For the text-containing cell, return its midpoint in [x, y] coordinate format. 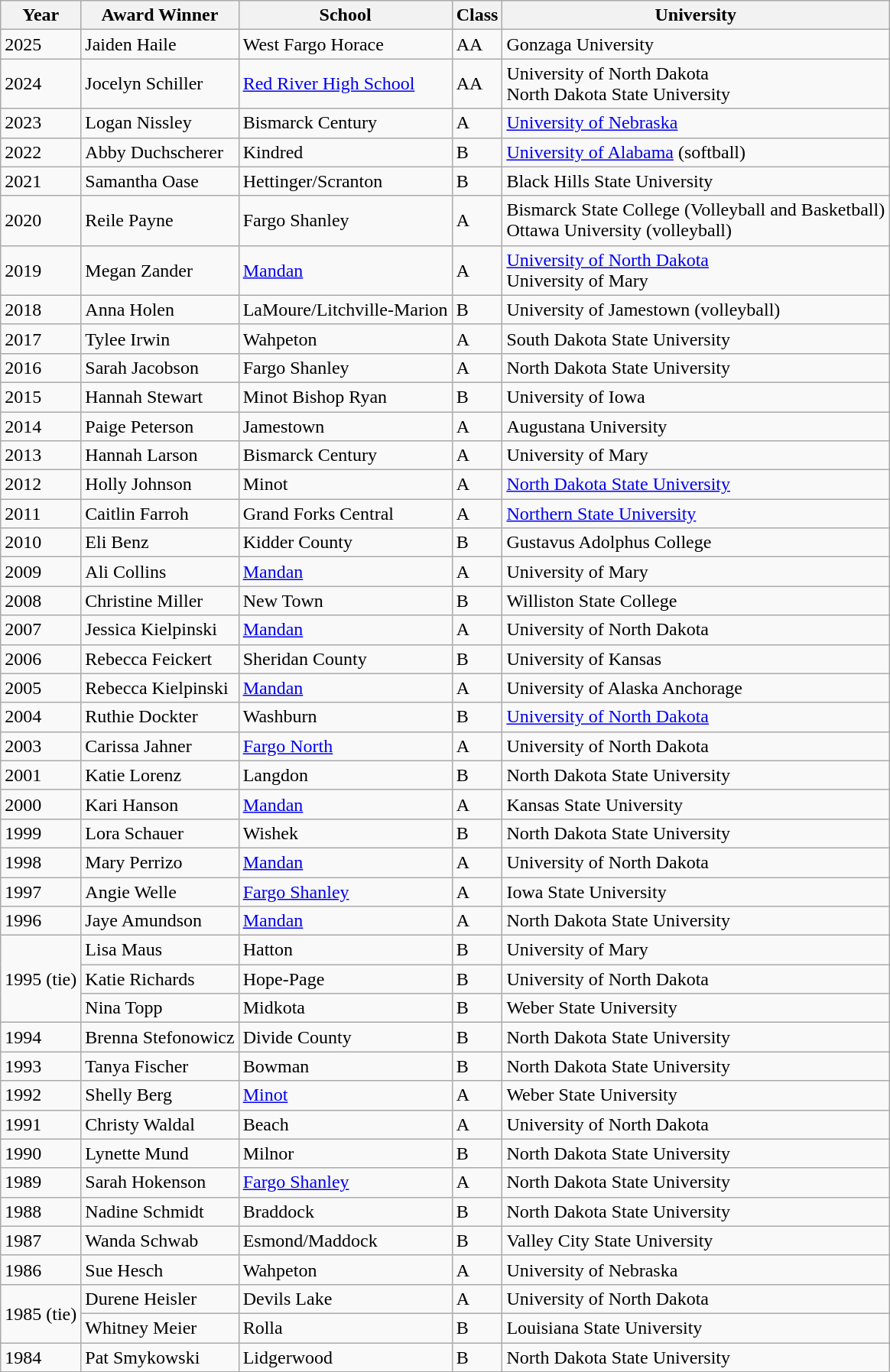
1988 [41, 1211]
Reile Payne [160, 220]
Hannah Stewart [160, 397]
Hope-Page [346, 979]
LaMoure/Litchville-Marion [346, 310]
University [696, 15]
1997 [41, 892]
Brenna Stefonowicz [160, 1037]
1999 [41, 833]
University of Kansas [696, 659]
New Town [346, 601]
2013 [41, 456]
1998 [41, 862]
Tylee Irwin [160, 339]
Kindred [346, 152]
Lisa Maus [160, 950]
Jocelyn Schiller [160, 84]
Sheridan County [346, 659]
Midkota [346, 1008]
Christine Miller [160, 601]
Fargo North [346, 746]
Hatton [346, 950]
2017 [41, 339]
Lidgerwood [346, 1357]
Holly Johnson [160, 485]
Wishek [346, 833]
Durene Heisler [160, 1299]
Wanda Schwab [160, 1241]
University of Iowa [696, 397]
Megan Zander [160, 271]
Jaye Amundson [160, 921]
Black Hills State University [696, 181]
Jamestown [346, 426]
Lynette Mund [160, 1153]
Eli Benz [160, 543]
Rebecca Kielpinski [160, 688]
Pat Smykowski [160, 1357]
2007 [41, 630]
Kari Hanson [160, 804]
Jaiden Haile [160, 44]
Langdon [346, 775]
South Dakota State University [696, 339]
Gustavus Adolphus College [696, 543]
Katie Richards [160, 979]
University of North Dakota University of Mary [696, 271]
Logan Nissley [160, 123]
Devils Lake [346, 1299]
Grand Forks Central [346, 514]
Braddock [346, 1211]
Carissa Jahner [160, 746]
West Fargo Horace [346, 44]
Minot Bishop Ryan [346, 397]
2005 [41, 688]
Sarah Jacobson [160, 368]
2014 [41, 426]
Class [477, 15]
Rebecca Feickert [160, 659]
Angie Welle [160, 892]
2003 [41, 746]
Bowman [346, 1066]
1990 [41, 1153]
Award Winner [160, 15]
1992 [41, 1095]
2025 [41, 44]
2004 [41, 717]
2008 [41, 601]
Mary Perrizo [160, 862]
1987 [41, 1241]
Year [41, 15]
Jessica Kielpinski [160, 630]
1984 [41, 1357]
Nina Topp [160, 1008]
2015 [41, 397]
Hettinger/Scranton [346, 181]
Augustana University [696, 426]
University of Alaska Anchorage [696, 688]
Beach [346, 1124]
2006 [41, 659]
2009 [41, 572]
Christy Waldal [160, 1124]
Bismarck State College (Volleyball and Basketball)Ottawa University (volleyball) [696, 220]
Gonzaga University [696, 44]
2020 [41, 220]
Abby Duchscherer [160, 152]
2021 [41, 181]
Esmond/Maddock [346, 1241]
Louisiana State University [696, 1328]
1995 (tie) [41, 979]
2022 [41, 152]
University of Jamestown (volleyball) [696, 310]
Red River High School [346, 84]
Iowa State University [696, 892]
2018 [41, 310]
Tanya Fischer [160, 1066]
Anna Holen [160, 310]
Shelly Berg [160, 1095]
University of Alabama (softball) [696, 152]
2010 [41, 543]
Whitney Meier [160, 1328]
University of North Dakota North Dakota State University [696, 84]
Paige Peterson [160, 426]
Samantha Oase [160, 181]
Milnor [346, 1153]
Ruthie Dockter [160, 717]
2024 [41, 84]
1989 [41, 1182]
Northern State University [696, 514]
Washburn [346, 717]
Lora Schauer [160, 833]
1985 (tie) [41, 1313]
2019 [41, 271]
Ali Collins [160, 572]
Caitlin Farroh [160, 514]
Katie Lorenz [160, 775]
1986 [41, 1270]
2023 [41, 123]
1991 [41, 1124]
Williston State College [696, 601]
Divide County [346, 1037]
Nadine Schmidt [160, 1211]
1994 [41, 1037]
1993 [41, 1066]
Hannah Larson [160, 456]
2000 [41, 804]
Kidder County [346, 543]
1996 [41, 921]
2001 [41, 775]
Kansas State University [696, 804]
2012 [41, 485]
School [346, 15]
Rolla [346, 1328]
Sue Hesch [160, 1270]
2011 [41, 514]
Sarah Hokenson [160, 1182]
Valley City State University [696, 1241]
2016 [41, 368]
